Capture the cell that displays the provided text and extract its [X, Y] central coordinate. 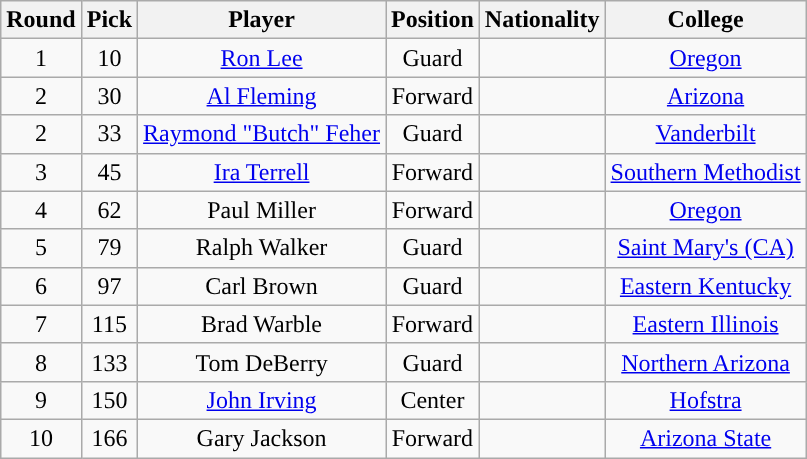
Eastern Illinois [706, 324]
Carl Brown [262, 286]
Vanderbilt [706, 134]
Pick [109, 20]
Center [433, 400]
30 [109, 96]
Gary Jackson [262, 438]
College [706, 20]
79 [109, 248]
115 [109, 324]
62 [109, 210]
Southern Methodist [706, 172]
133 [109, 362]
45 [109, 172]
Al Fleming [262, 96]
Ralph Walker [262, 248]
33 [109, 134]
6 [41, 286]
Nationality [542, 20]
Tom DeBerry [262, 362]
Northern Arizona [706, 362]
Ron Lee [262, 58]
3 [41, 172]
4 [41, 210]
5 [41, 248]
150 [109, 400]
Saint Mary's (CA) [706, 248]
John Irving [262, 400]
1 [41, 58]
Raymond "Butch" Feher [262, 134]
Arizona [706, 96]
97 [109, 286]
Arizona State [706, 438]
Ira Terrell [262, 172]
Player [262, 20]
Round [41, 20]
7 [41, 324]
166 [109, 438]
Brad Warble [262, 324]
Eastern Kentucky [706, 286]
Position [433, 20]
Paul Miller [262, 210]
Hofstra [706, 400]
8 [41, 362]
9 [41, 400]
